Capture the cell that displays the provided text and extract its (x, y) central coordinate. 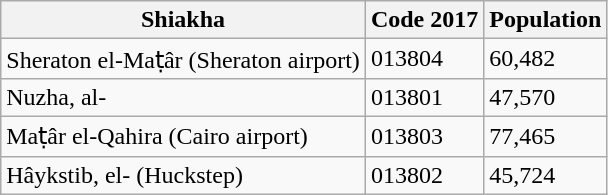
Sheraton el-Maṭâr (Sheraton airport) (184, 59)
Code 2017 (424, 20)
Hâykstib, el- (Huckstep) (184, 175)
013803 (424, 136)
013801 (424, 97)
Population (546, 20)
Nuzha, al- (184, 97)
Maṭâr el-Qahira (Cairo airport) (184, 136)
77,465 (546, 136)
013804 (424, 59)
013802 (424, 175)
Shiakha (184, 20)
45,724 (546, 175)
60,482 (546, 59)
47,570 (546, 97)
